Find where the given text appears and provide that cell's center as [X, Y] coordinate. 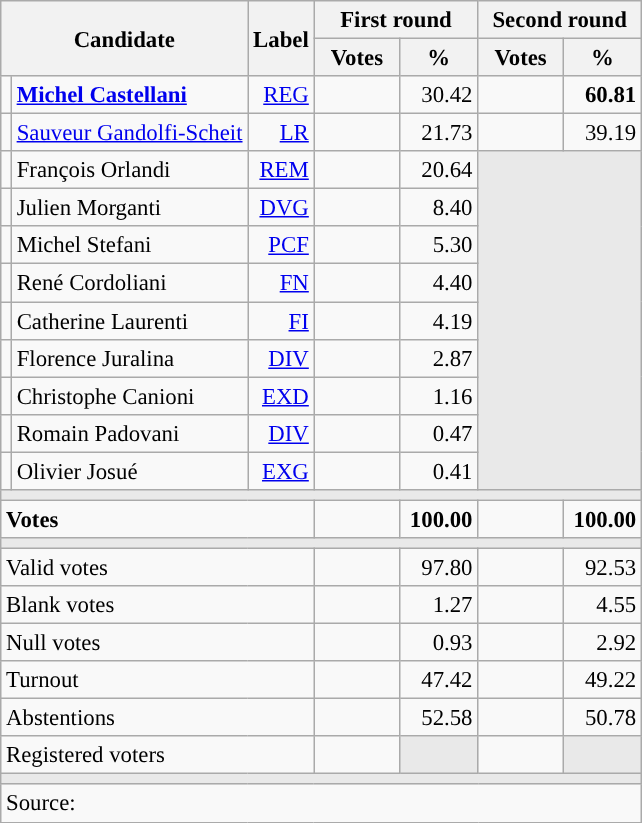
0.93 [439, 643]
8.40 [439, 208]
François Orlandi [129, 170]
2.92 [602, 643]
0.47 [439, 433]
FN [281, 283]
1.27 [439, 605]
Blank votes [158, 605]
EXG [281, 471]
LR [281, 133]
EXD [281, 396]
PCF [281, 245]
Abstentions [158, 718]
97.80 [439, 567]
2.87 [439, 358]
1.16 [439, 396]
René Cordoliani [129, 283]
49.22 [602, 680]
20.64 [439, 170]
DVG [281, 208]
Candidate [124, 38]
Second round [560, 20]
FI [281, 321]
Null votes [158, 643]
Michel Castellani [129, 95]
60.81 [602, 95]
Turnout [158, 680]
21.73 [439, 133]
4.40 [439, 283]
Valid votes [158, 567]
First round [396, 20]
Olivier Josué [129, 471]
REG [281, 95]
5.30 [439, 245]
50.78 [602, 718]
52.58 [439, 718]
30.42 [439, 95]
REM [281, 170]
Source: [322, 804]
Label [281, 38]
Michel Stefani [129, 245]
4.55 [602, 605]
Julien Morganti [129, 208]
Romain Padovani [129, 433]
Sauveur Gandolfi-Scheit [129, 133]
Christophe Canioni [129, 396]
Catherine Laurenti [129, 321]
47.42 [439, 680]
4.19 [439, 321]
0.41 [439, 471]
Florence Juralina [129, 358]
Registered voters [158, 755]
92.53 [602, 567]
39.19 [602, 133]
